Find where the given text appears and provide that cell's center as [X, Y] coordinate. 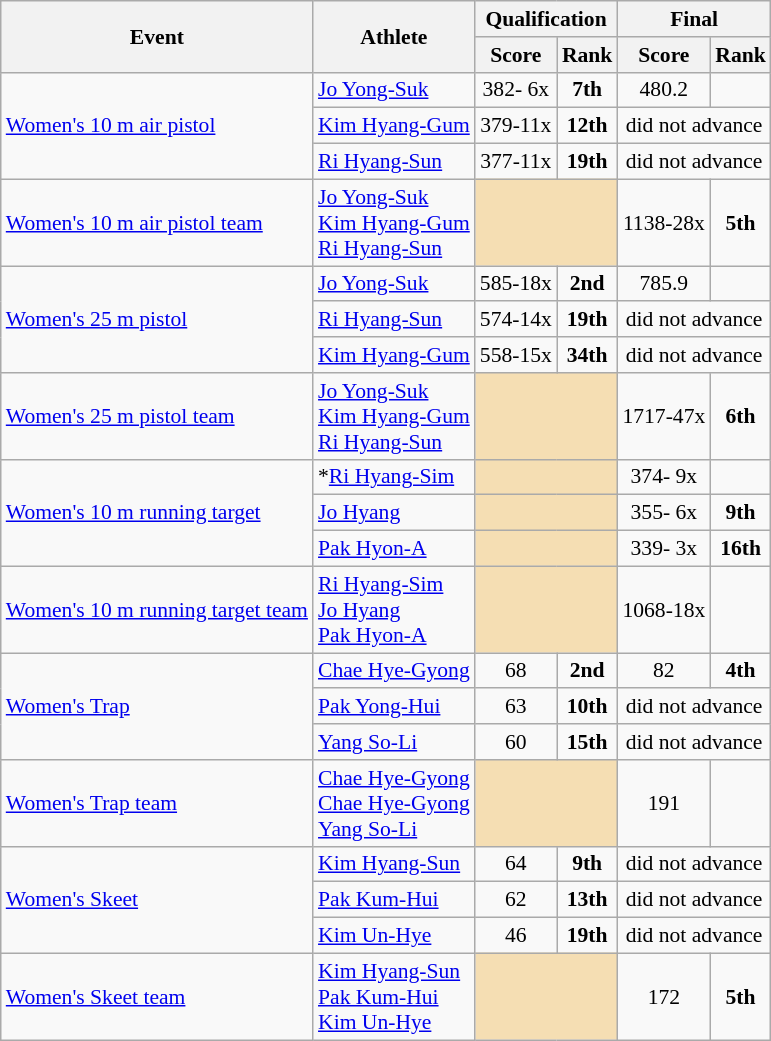
12th [588, 126]
64 [516, 864]
379-11x [516, 126]
Women's 25 m pistol team [157, 416]
Final [694, 19]
Women's 10 m running target team [157, 610]
10th [588, 707]
82 [664, 671]
Athlete [394, 36]
585-18x [516, 284]
1138-28x [664, 222]
Women's Skeet [157, 900]
*Ri Hyang-Sim [394, 477]
6th [740, 416]
Chae Hye-GyongChae Hye-GyongYang So-Li [394, 804]
Chae Hye-Gyong [394, 671]
374- 9x [664, 477]
785.9 [664, 284]
Event [157, 36]
558-15x [516, 355]
4th [740, 671]
13th [588, 900]
Jo Hyang [394, 513]
Pak Kum-Hui [394, 900]
Qualification [546, 19]
339- 3x [664, 549]
1068-18x [664, 610]
Ri Hyang-SimJo HyangPak Hyon-A [394, 610]
1717-47x [664, 416]
60 [516, 742]
377-11x [516, 162]
Women's Trap team [157, 804]
Kim Un-Hye [394, 936]
Women's 10 m air pistol [157, 126]
63 [516, 707]
191 [664, 804]
68 [516, 671]
7th [588, 90]
Women's 25 m pistol [157, 320]
62 [516, 900]
Pak Yong-Hui [394, 707]
Women's 10 m air pistol team [157, 222]
Yang So-Li [394, 742]
16th [740, 549]
355- 6x [664, 513]
Women's Skeet team [157, 996]
382- 6x [516, 90]
Kim Hyang-SunPak Kum-HuiKim Un-Hye [394, 996]
574-14x [516, 320]
172 [664, 996]
Women's Trap [157, 706]
Kim Hyang-Sun [394, 864]
15th [588, 742]
Pak Hyon-A [394, 549]
Women's 10 m running target [157, 512]
480.2 [664, 90]
46 [516, 936]
34th [588, 355]
